Pinpoint the cell where the given text exists, returning its (X, Y) midpoint coordinate. 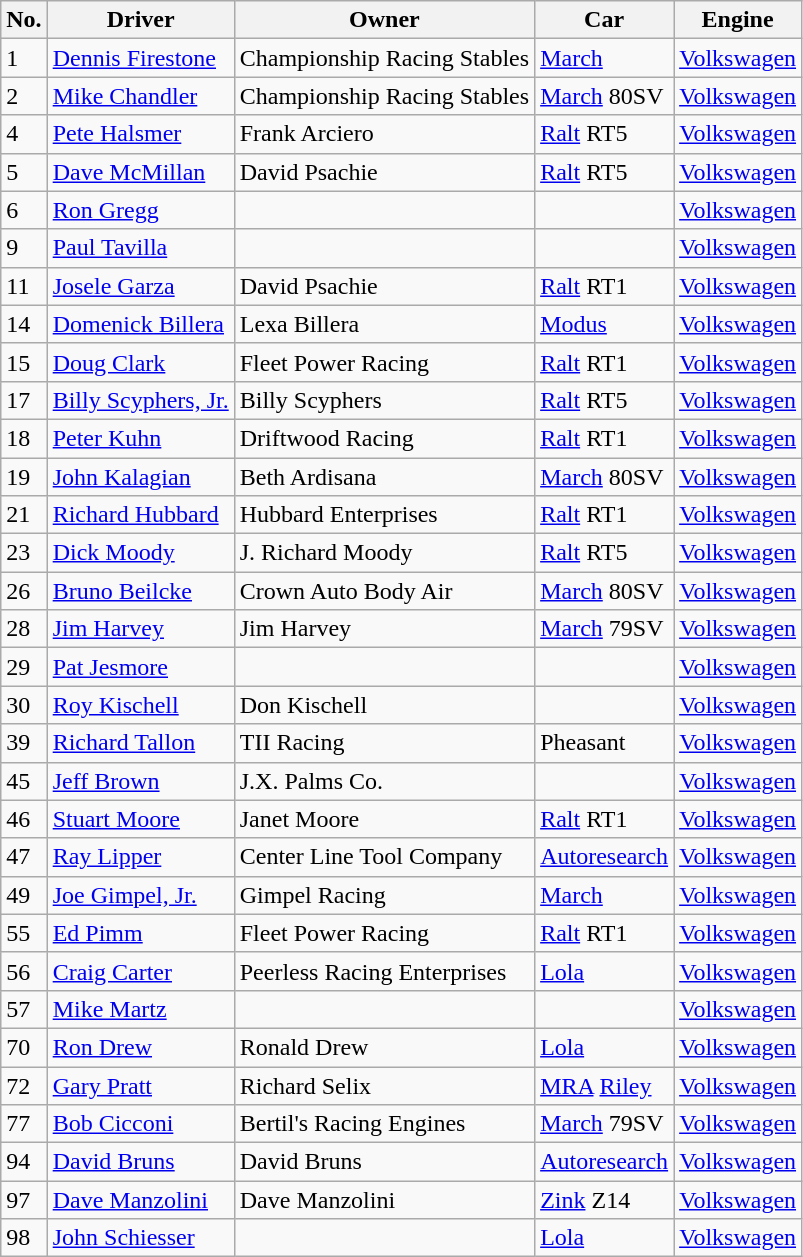
Joe Gimpel, Jr. (140, 895)
97 (24, 1200)
18 (24, 438)
No. (24, 20)
Richard Hubbard (140, 515)
19 (24, 477)
77 (24, 1124)
98 (24, 1238)
14 (24, 324)
Pheasant (604, 743)
John Kalagian (140, 477)
Driver (140, 20)
57 (24, 1009)
Owner (384, 20)
9 (24, 248)
Dennis Firestone (140, 58)
Bertil's Racing Engines (384, 1124)
Billy Scyphers, Jr. (140, 400)
Engine (738, 20)
Ron Drew (140, 1047)
Lexa Billera (384, 324)
Bob Cicconi (140, 1124)
55 (24, 933)
Paul Tavilla (140, 248)
Doug Clark (140, 362)
94 (24, 1162)
Pat Jesmore (140, 667)
4 (24, 134)
Ronald Drew (384, 1047)
Beth Ardisana (384, 477)
1 (24, 58)
45 (24, 781)
Richard Selix (384, 1085)
J. Richard Moody (384, 553)
Richard Tallon (140, 743)
26 (24, 591)
Ed Pimm (140, 933)
5 (24, 172)
Billy Scyphers (384, 400)
17 (24, 400)
56 (24, 971)
Josele Garza (140, 286)
Dave McMillan (140, 172)
49 (24, 895)
Driftwood Racing (384, 438)
Gary Pratt (140, 1085)
Pete Halsmer (140, 134)
15 (24, 362)
J.X. Palms Co. (384, 781)
Hubbard Enterprises (384, 515)
30 (24, 705)
MRA Riley (604, 1085)
23 (24, 553)
Domenick Billera (140, 324)
Ron Gregg (140, 210)
Roy Kischell (140, 705)
11 (24, 286)
Zink Z14 (604, 1200)
Frank Arciero (384, 134)
Ray Lipper (140, 857)
Peter Kuhn (140, 438)
Don Kischell (384, 705)
Crown Auto Body Air (384, 591)
39 (24, 743)
John Schiesser (140, 1238)
46 (24, 819)
28 (24, 629)
72 (24, 1085)
Dick Moody (140, 553)
29 (24, 667)
Stuart Moore (140, 819)
Mike Martz (140, 1009)
Janet Moore (384, 819)
Center Line Tool Company (384, 857)
Gimpel Racing (384, 895)
70 (24, 1047)
Peerless Racing Enterprises (384, 971)
Bruno Beilcke (140, 591)
Jeff Brown (140, 781)
Craig Carter (140, 971)
Modus (604, 324)
2 (24, 96)
47 (24, 857)
Car (604, 20)
6 (24, 210)
TII Racing (384, 743)
Mike Chandler (140, 96)
21 (24, 515)
